Capture the cell that displays the provided text and extract its (X, Y) central coordinate. 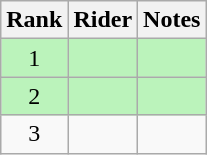
2 (34, 96)
Rank (34, 20)
3 (34, 134)
1 (34, 58)
Rider (103, 20)
Notes (172, 20)
